Pinpoint the cell where the given text exists, returning its [X, Y] midpoint coordinate. 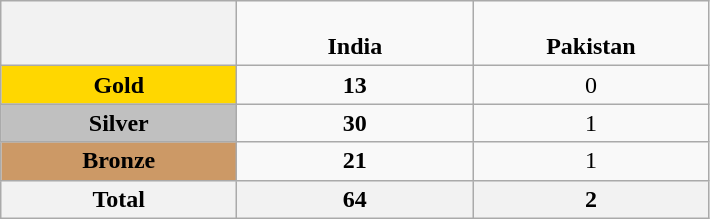
2 [591, 199]
30 [355, 123]
13 [355, 85]
0 [591, 85]
Gold [119, 85]
Pakistan [591, 34]
Bronze [119, 161]
Total [119, 199]
Silver [119, 123]
India [355, 34]
21 [355, 161]
64 [355, 199]
